Extract the (x, y) coordinate from the center of the cell holding the provided text.  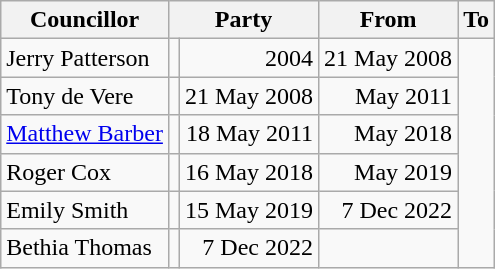
Matthew Barber (85, 134)
May 2011 (388, 96)
Councillor (85, 20)
Bethia Thomas (85, 248)
Emily Smith (85, 210)
Roger Cox (85, 172)
18 May 2011 (248, 134)
2004 (248, 58)
15 May 2019 (248, 210)
From (388, 20)
Tony de Vere (85, 96)
16 May 2018 (248, 172)
May 2019 (388, 172)
Party (243, 20)
To (476, 20)
Jerry Patterson (85, 58)
May 2018 (388, 134)
